For the text-containing cell, return its midpoint in (x, y) coordinate format. 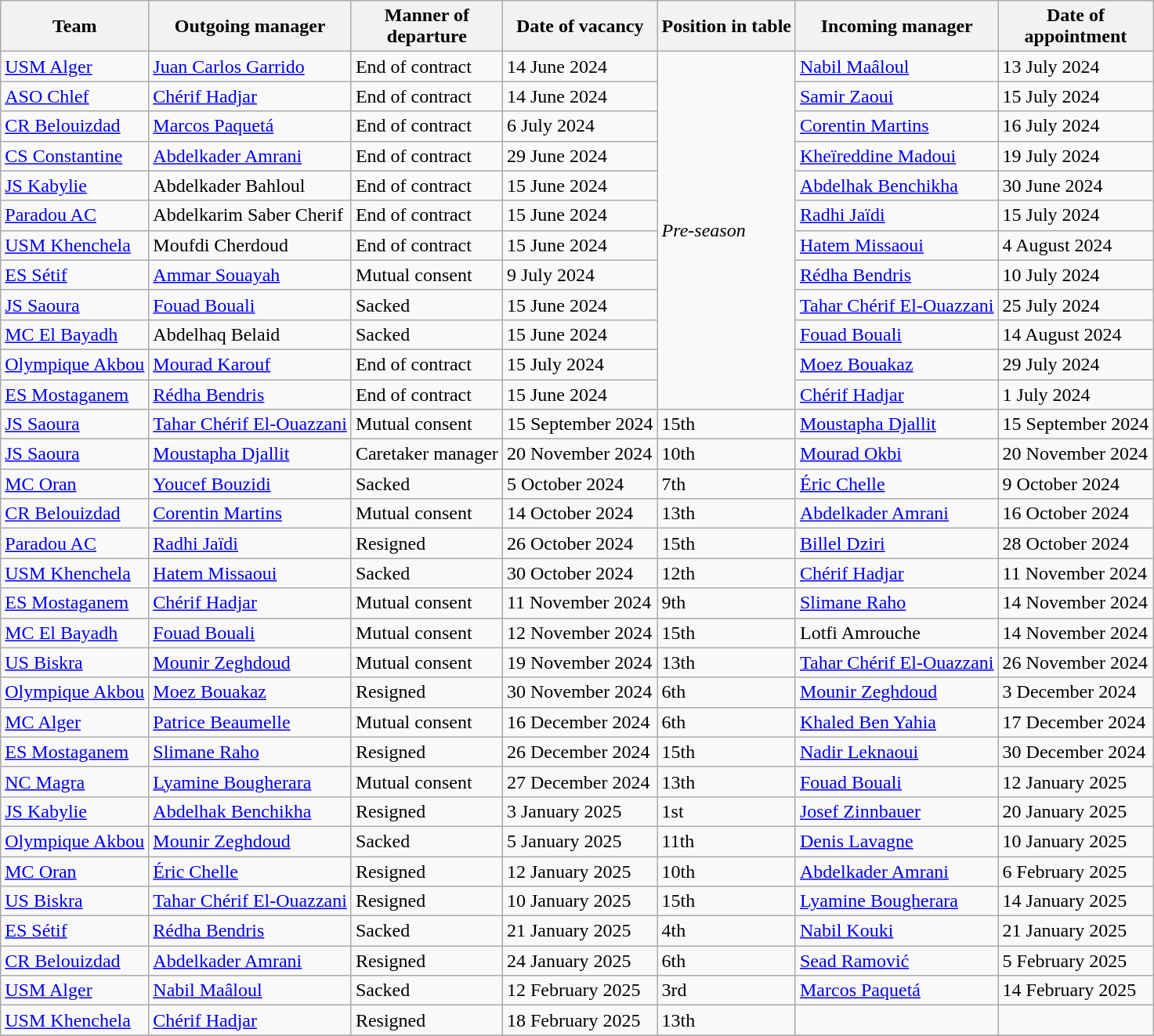
25 July 2024 (1076, 305)
Moufdi Cherdoud (251, 245)
16 July 2024 (1076, 126)
MC Alger (75, 722)
Denis Lavagne (896, 841)
1 July 2024 (1076, 394)
12th (726, 573)
Caretaker manager (426, 454)
Ammar Souayah (251, 275)
Youcef Bouzidi (251, 484)
9 July 2024 (580, 275)
26 December 2024 (580, 752)
Abdelkarim Saber Cherif (251, 215)
16 December 2024 (580, 722)
Mourad Okbi (896, 454)
28 October 2024 (1076, 543)
4 August 2024 (1076, 245)
Position in table (726, 27)
Sead Ramović (896, 961)
Khaled Ben Yahia (896, 722)
NC Magra (75, 782)
9th (726, 603)
6 July 2024 (580, 126)
Nabil Kouki (896, 931)
7th (726, 484)
ASO Chlef (75, 96)
CS Constantine (75, 156)
14 January 2025 (1076, 901)
14 October 2024 (580, 514)
Samir Zaoui (896, 96)
12 November 2024 (580, 633)
Mourad Karouf (251, 364)
3rd (726, 991)
29 July 2024 (1076, 364)
19 July 2024 (1076, 156)
Incoming manager (896, 27)
Date of vacancy (580, 27)
Outgoing manager (251, 27)
16 October 2024 (1076, 514)
12 February 2025 (580, 991)
13 July 2024 (1076, 67)
9 October 2024 (1076, 484)
Josef Zinnbauer (896, 811)
14 February 2025 (1076, 991)
Lotfi Amrouche (896, 633)
Manner ofdeparture (426, 27)
10 July 2024 (1076, 275)
26 October 2024 (580, 543)
5 January 2025 (580, 841)
19 November 2024 (580, 662)
30 November 2024 (580, 692)
3 January 2025 (580, 811)
29 June 2024 (580, 156)
26 November 2024 (1076, 662)
Date ofappointment (1076, 27)
3 December 2024 (1076, 692)
27 December 2024 (580, 782)
6 February 2025 (1076, 872)
18 February 2025 (580, 1020)
1st (726, 811)
Billel Dziri (896, 543)
5 February 2025 (1076, 961)
Abdelhaq Belaid (251, 334)
30 December 2024 (1076, 752)
4th (726, 931)
20 January 2025 (1076, 811)
Abdelkader Bahloul (251, 186)
14 August 2024 (1076, 334)
Patrice Beaumelle (251, 722)
Juan Carlos Garrido (251, 67)
11th (726, 841)
Nadir Leknaoui (896, 752)
Team (75, 27)
5 October 2024 (580, 484)
17 December 2024 (1076, 722)
30 October 2024 (580, 573)
Kheïreddine Madoui (896, 156)
24 January 2025 (580, 961)
Pre-season (726, 230)
30 June 2024 (1076, 186)
